Scan for the cell matching the given text and deliver its (x, y) coordinate at center. 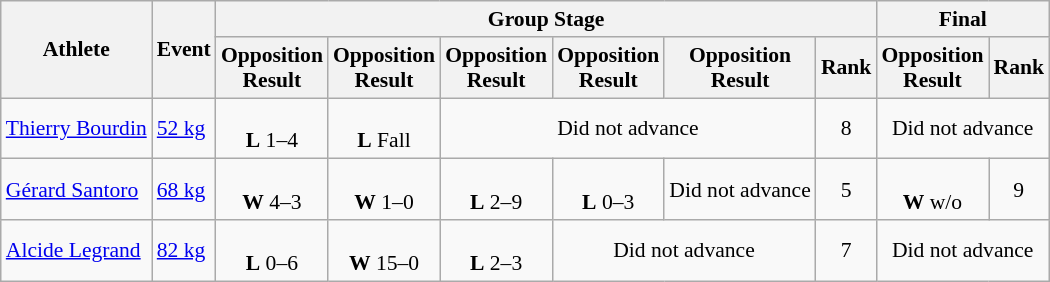
Group Stage (546, 19)
W w/o (932, 190)
L 2–9 (496, 190)
L Fall (384, 128)
Thierry Bourdin (76, 128)
9 (1018, 190)
W 4–3 (272, 190)
L 1–4 (272, 128)
7 (846, 250)
82 kg (184, 250)
L 0–6 (272, 250)
52 kg (184, 128)
5 (846, 190)
8 (846, 128)
Final (962, 19)
Athlete (76, 50)
Event (184, 50)
L 0–3 (608, 190)
68 kg (184, 190)
W 1–0 (384, 190)
L 2–3 (496, 250)
Alcide Legrand (76, 250)
Gérard Santoro (76, 190)
W 15–0 (384, 250)
